Extract the [X, Y] coordinate from the center of the cell holding the provided text.  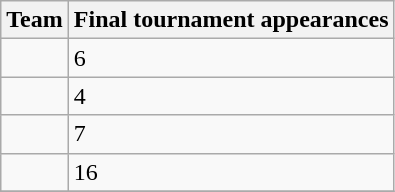
Team [35, 20]
7 [231, 134]
Final tournament appearances [231, 20]
6 [231, 58]
4 [231, 96]
16 [231, 172]
